Search for the cell housing the specified text and yield its [X, Y] center coordinate. 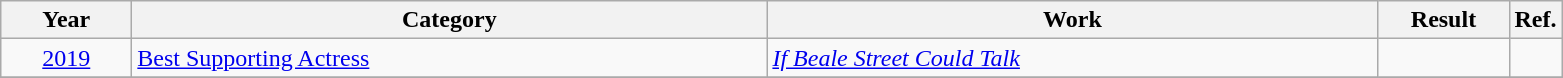
Work [1072, 20]
If Beale Street Could Talk [1072, 58]
Category [450, 20]
2019 [66, 58]
Best Supporting Actress [450, 58]
Year [66, 20]
Ref. [1536, 20]
Result [1444, 20]
